Return the [X, Y] coordinate for the center point of the cell that contains the specified text.  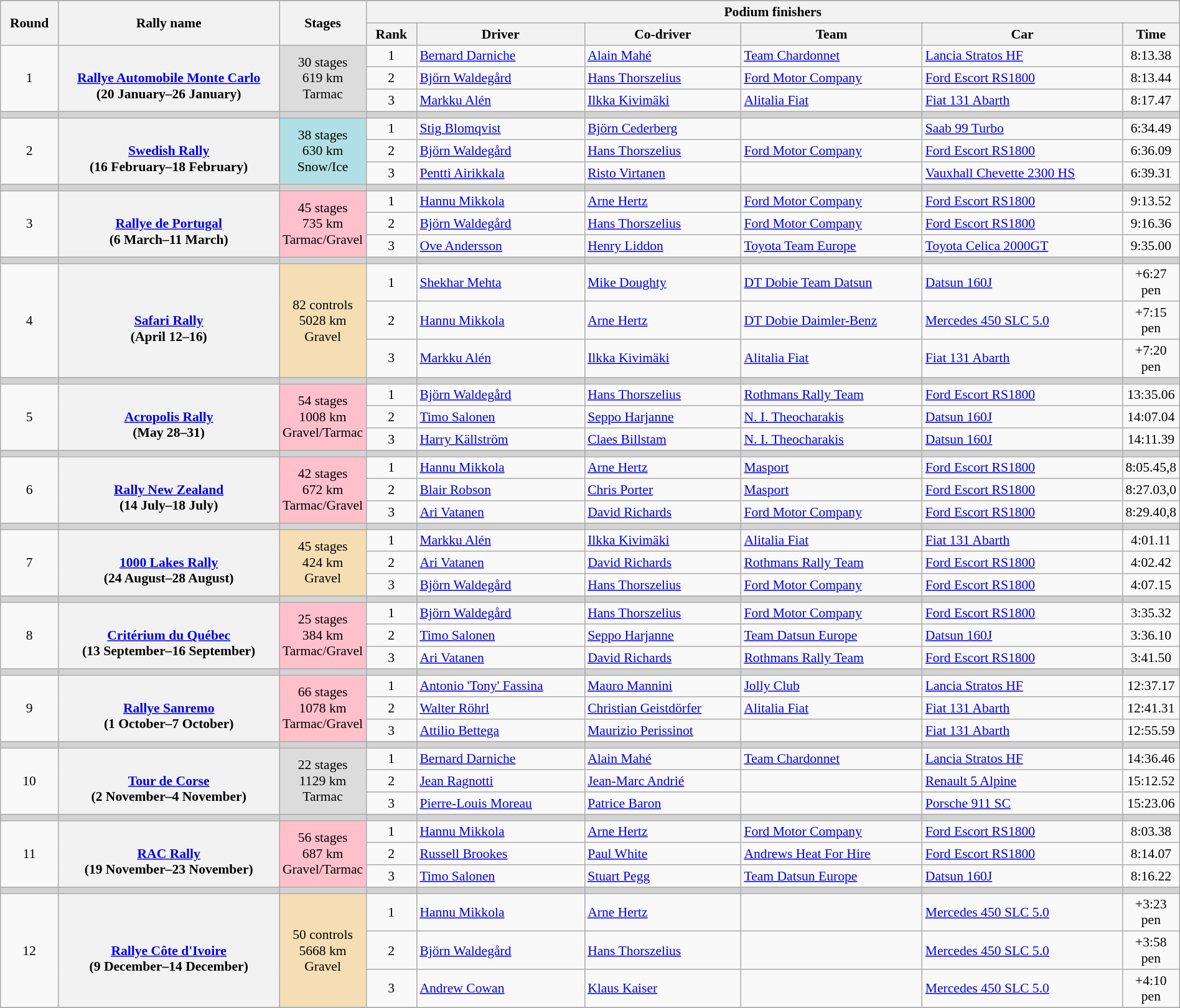
+7:15 pen [1151, 321]
+3:58 pen [1151, 951]
6:36.09 [1151, 151]
14:07.04 [1151, 418]
Pentti Airikkala [500, 174]
Critérium du Québec(13 September–16 September) [168, 636]
3:41.50 [1151, 658]
Klaus Kaiser [662, 988]
56 stages687 kmGravel/Tarmac [322, 854]
13:35.06 [1151, 395]
+6:27 pen [1151, 282]
6:39.31 [1151, 174]
Stages [322, 22]
Paul White [662, 854]
Patrice Baron [662, 803]
Rally New Zealand(14 July–18 July) [168, 490]
3:35.32 [1151, 614]
8:27.03,0 [1151, 490]
11 [30, 854]
66 stages1078 kmTarmac/Gravel [322, 708]
8:05.45,8 [1151, 468]
Andrews Heat For Hire [831, 854]
Mike Doughty [662, 282]
8:13.44 [1151, 78]
Walter Röhrl [500, 709]
42 stages672 kmTarmac/Gravel [322, 490]
15:23.06 [1151, 803]
Co-driver [662, 34]
Shekhar Mehta [500, 282]
Rallye Côte d'Ivoire(9 December–14 December) [168, 951]
9:35.00 [1151, 246]
Saab 99 Turbo [1023, 129]
Rallye Automobile Monte Carlo(20 January–26 January) [168, 78]
Swedish Rally(16 February–18 February) [168, 151]
Rally name [168, 22]
Pierre-Louis Moreau [500, 803]
8:13.38 [1151, 56]
Rallye de Portugal(6 March–11 March) [168, 224]
8:03.38 [1151, 832]
Acropolis Rally(May 28–31) [168, 417]
+3:23 pen [1151, 912]
Jean Ragnotti [500, 782]
4:01.11 [1151, 541]
12:37.17 [1151, 686]
4:02.42 [1151, 563]
12:41.31 [1151, 709]
50 controls5668 kmGravel [322, 951]
DT Dobie Daimler-Benz [831, 321]
DT Dobie Team Datsun [831, 282]
1000 Lakes Rally(24 August–28 August) [168, 562]
6 [30, 490]
+4:10 pen [1151, 988]
7 [30, 562]
RAC Rally(19 November–23 November) [168, 854]
45 stages424 kmGravel [322, 562]
82 controls5028 kmGravel [322, 320]
Jolly Club [831, 686]
4 [30, 320]
Podium finishers [773, 12]
10 [30, 782]
Toyota Celica 2000GT [1023, 246]
Rank [391, 34]
9:16.36 [1151, 224]
8:17.47 [1151, 101]
38 stages630 kmSnow/Ice [322, 151]
8:14.07 [1151, 854]
4:07.15 [1151, 585]
8:16.22 [1151, 876]
Safari Rally(April 12–16) [168, 320]
Andrew Cowan [500, 988]
12:55.59 [1151, 730]
Harry Källström [500, 439]
54 stages1008 kmGravel/Tarmac [322, 417]
Car [1023, 34]
Stuart Pegg [662, 876]
Antonio 'Tony' Fassina [500, 686]
Stig Blomqvist [500, 129]
8:29.40,8 [1151, 512]
Björn Cederberg [662, 129]
Ove Andersson [500, 246]
15:12.52 [1151, 782]
Blair Robson [500, 490]
Risto Virtanen [662, 174]
Renault 5 Alpine [1023, 782]
Tour de Corse(2 November–4 November) [168, 782]
Vauxhall Chevette 2300 HS [1023, 174]
Henry Liddon [662, 246]
30 stages619 kmTarmac [322, 78]
+7:20 pen [1151, 358]
Driver [500, 34]
3:36.10 [1151, 636]
Porsche 911 SC [1023, 803]
Attilio Bettega [500, 730]
22 stages1129 kmTarmac [322, 782]
Toyota Team Europe [831, 246]
Team [831, 34]
Time [1151, 34]
Mauro Mannini [662, 686]
Rallye Sanremo(1 October–7 October) [168, 708]
Claes Billstam [662, 439]
5 [30, 417]
Christian Geistdörfer [662, 709]
Round [30, 22]
Jean-Marc Andrié [662, 782]
9 [30, 708]
45 stages735 kmTarmac/Gravel [322, 224]
Maurizio Perissinot [662, 730]
6:34.49 [1151, 129]
8 [30, 636]
14:11.39 [1151, 439]
Chris Porter [662, 490]
25 stages384 kmTarmac/Gravel [322, 636]
12 [30, 951]
Russell Brookes [500, 854]
9:13.52 [1151, 202]
14:36.46 [1151, 759]
